Return (X, Y) of the center of cell containing provided text 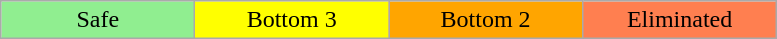
Eliminated (680, 20)
Bottom 3 (292, 20)
Bottom 2 (486, 20)
Safe (98, 20)
